Provide the [x, y] coordinate of the cell's center where the given text is located.  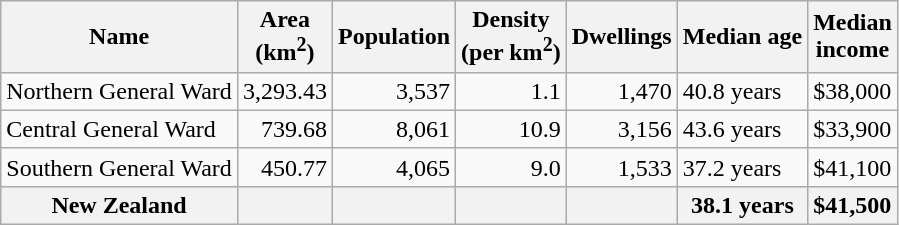
Population [394, 37]
739.68 [284, 129]
$41,100 [853, 167]
37.2 years [742, 167]
Median age [742, 37]
450.77 [284, 167]
Name [120, 37]
4,065 [394, 167]
3,293.43 [284, 91]
Northern General Ward [120, 91]
$33,900 [853, 129]
New Zealand [120, 205]
1,533 [622, 167]
Medianincome [853, 37]
1.1 [512, 91]
$41,500 [853, 205]
Area(km2) [284, 37]
40.8 years [742, 91]
Dwellings [622, 37]
43.6 years [742, 129]
10.9 [512, 129]
1,470 [622, 91]
3,156 [622, 129]
Southern General Ward [120, 167]
$38,000 [853, 91]
8,061 [394, 129]
9.0 [512, 167]
Central General Ward [120, 129]
38.1 years [742, 205]
3,537 [394, 91]
Density(per km2) [512, 37]
